From the cell containing the given text, extract its center point as (X, Y) coordinate. 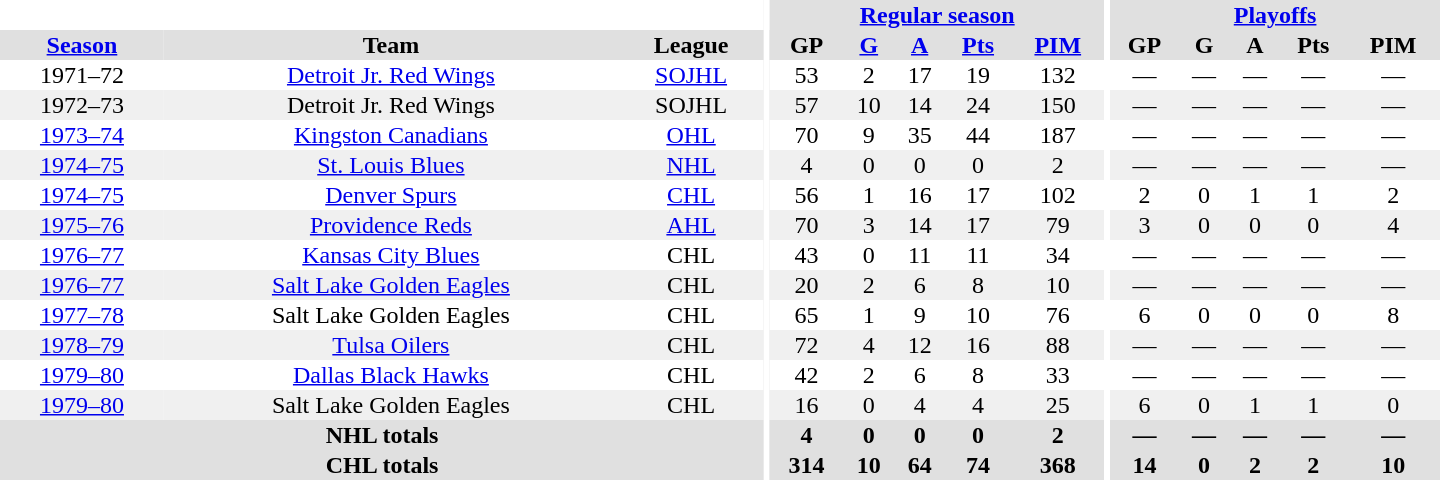
OHL (691, 135)
St. Louis Blues (391, 165)
CHL totals (382, 465)
Kansas City Blues (391, 255)
1975–76 (82, 225)
25 (1058, 405)
88 (1058, 345)
Dallas Black Hawks (391, 375)
102 (1058, 195)
1978–79 (82, 345)
Tulsa Oilers (391, 345)
NHL totals (382, 435)
12 (920, 345)
368 (1058, 465)
19 (978, 75)
League (691, 45)
Regular season (938, 15)
1971–72 (82, 75)
44 (978, 135)
56 (806, 195)
187 (1058, 135)
24 (978, 105)
72 (806, 345)
132 (1058, 75)
1972–73 (82, 105)
43 (806, 255)
Providence Reds (391, 225)
76 (1058, 315)
57 (806, 105)
53 (806, 75)
33 (1058, 375)
42 (806, 375)
65 (806, 315)
NHL (691, 165)
Team (391, 45)
64 (920, 465)
35 (920, 135)
Season (82, 45)
AHL (691, 225)
20 (806, 285)
79 (1058, 225)
314 (806, 465)
Kingston Canadians (391, 135)
Playoffs (1275, 15)
1977–78 (82, 315)
1973–74 (82, 135)
74 (978, 465)
Denver Spurs (391, 195)
34 (1058, 255)
150 (1058, 105)
